Detect which cell encompasses the target text, then output its (x, y) center coordinate. 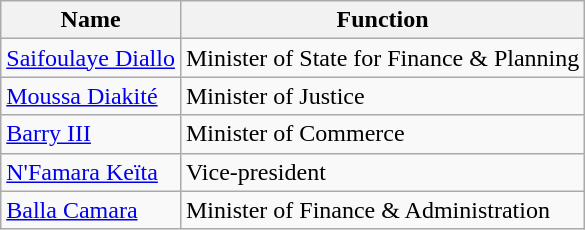
Balla Camara (91, 210)
Function (382, 20)
Saifoulaye Diallo (91, 58)
Barry III (91, 134)
Name (91, 20)
Minister of Finance & Administration (382, 210)
Vice-president (382, 172)
Minister of Commerce (382, 134)
N'Famara Keïta (91, 172)
Minister of State for Finance & Planning (382, 58)
Minister of Justice (382, 96)
Moussa Diakité (91, 96)
